Provide the [x, y] coordinate of the cell's center where the given text is located.  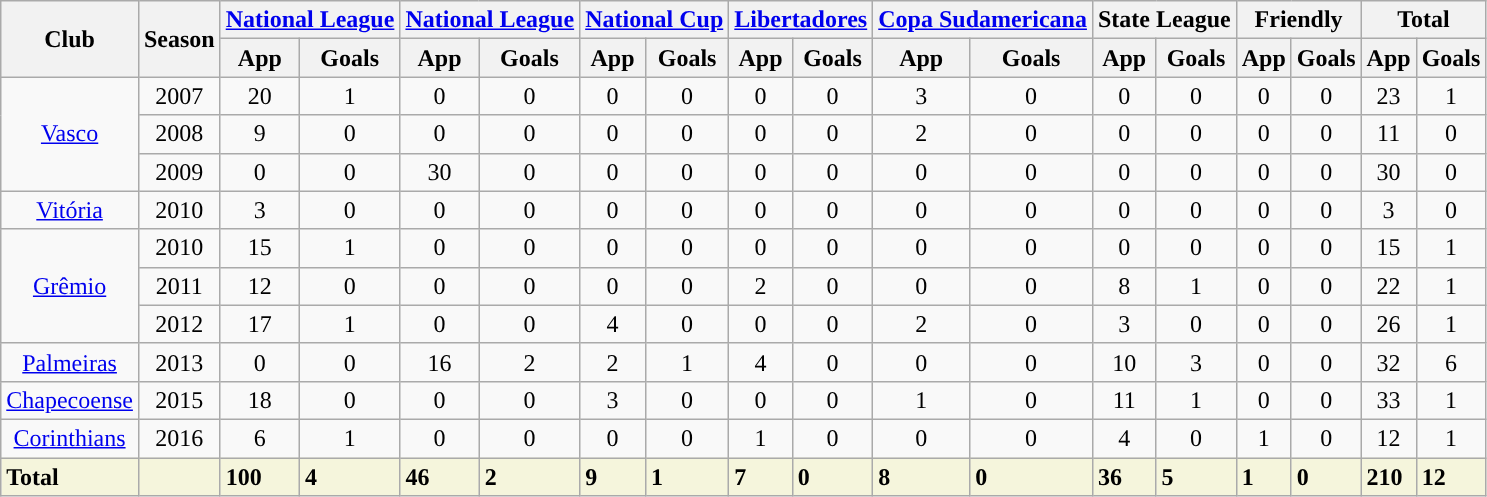
46 [440, 477]
Corinthians [70, 438]
Copa Sudamericana [983, 20]
2016 [179, 438]
2007 [179, 96]
2011 [179, 286]
26 [1388, 324]
2013 [179, 362]
17 [260, 324]
Vitória [70, 210]
Vasco [70, 134]
Friendly [1298, 20]
18 [260, 400]
32 [1388, 362]
National Cup [654, 20]
Chapecoense [70, 400]
Libertadores [801, 20]
2015 [179, 400]
State League [1164, 20]
Season [179, 39]
10 [1124, 362]
Club [70, 39]
2008 [179, 134]
20 [260, 96]
5 [1196, 477]
7 [761, 477]
2009 [179, 172]
22 [1388, 286]
Palmeiras [70, 362]
33 [1388, 400]
Grêmio [70, 286]
2012 [179, 324]
16 [440, 362]
210 [1388, 477]
23 [1388, 96]
36 [1124, 477]
100 [260, 477]
